For the text-containing cell, return its midpoint in [X, Y] coordinate format. 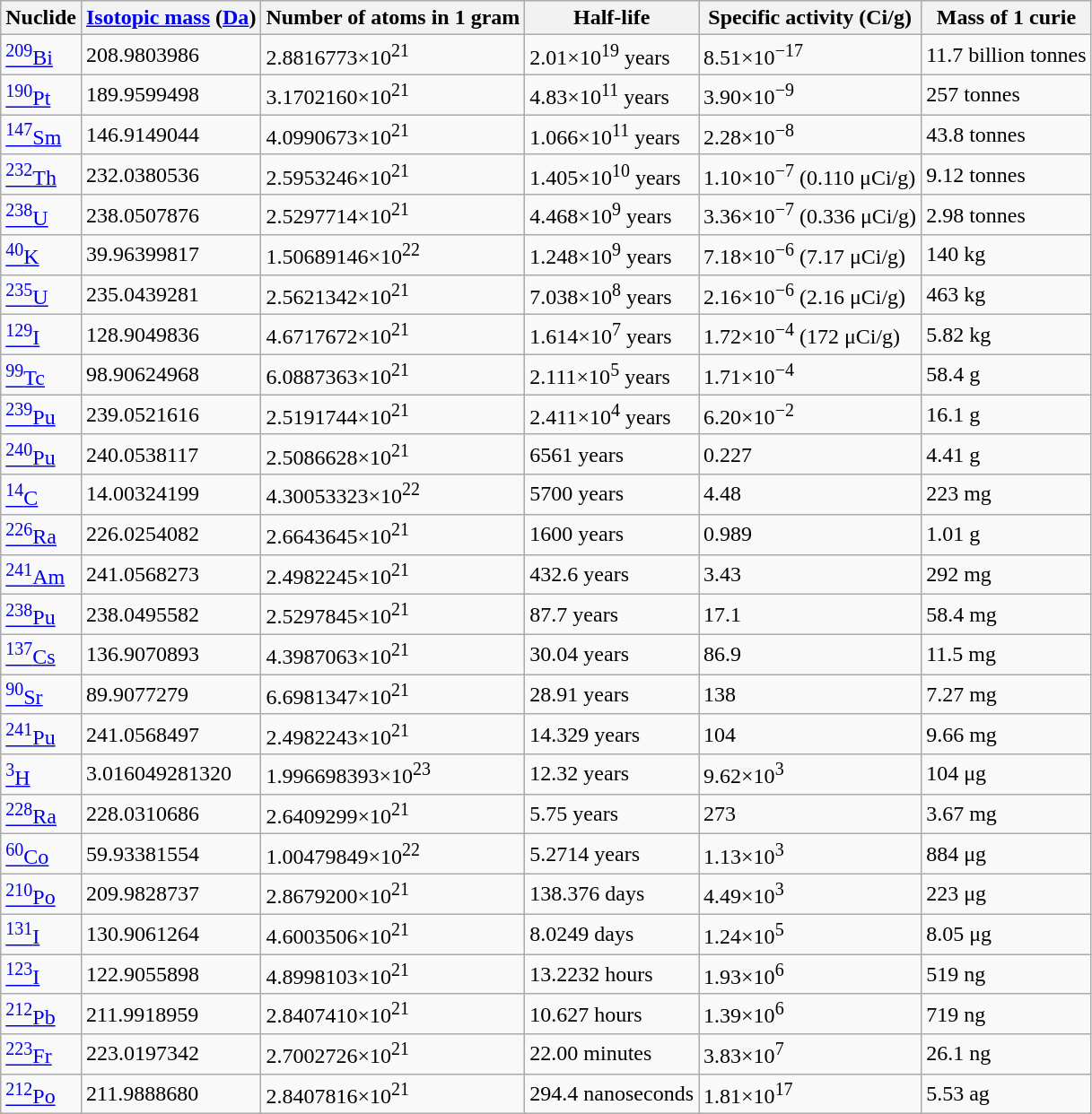
1.10×10−7 (0.110 μCi/g) [810, 174]
2.28×10−8 [810, 135]
8.51×10−17 [810, 56]
241.0568273 [170, 574]
1.81×1017 [810, 1094]
9.12 tonnes [1007, 174]
9.66 mg [1007, 734]
223 mg [1007, 495]
719 ng [1007, 1014]
294.4 nanoseconds [612, 1094]
228Ra [41, 814]
2.7002726×1021 [393, 1055]
4.8998103×1021 [393, 974]
1.93×106 [810, 974]
209.9828737 [170, 893]
Specific activity (Ci/g) [810, 18]
138 [810, 694]
1.13×103 [810, 854]
123I [41, 974]
432.6 years [612, 574]
238Pu [41, 615]
4.48 [810, 495]
22.00 minutes [612, 1055]
241.0568497 [170, 734]
4.6717672×1021 [393, 335]
2.8679200×1021 [393, 893]
122.9055898 [170, 974]
5.53 ag [1007, 1094]
Mass of 1 curie [1007, 18]
223.0197342 [170, 1055]
146.9149044 [170, 135]
292 mg [1007, 574]
240Pu [41, 454]
239.0521616 [170, 414]
2.5191744×1021 [393, 414]
223 μg [1007, 893]
238.0495582 [170, 615]
129I [41, 335]
238.0507876 [170, 215]
3.83×107 [810, 1055]
90Sr [41, 694]
147Sm [41, 135]
1.00479849×1022 [393, 854]
11.5 mg [1007, 655]
2.5297714×1021 [393, 215]
228.0310686 [170, 814]
6561 years [612, 454]
1.24×105 [810, 935]
138.376 days [612, 893]
104 [810, 734]
519 ng [1007, 974]
211.9918959 [170, 1014]
6.6981347×1021 [393, 694]
884 μg [1007, 854]
3.43 [810, 574]
131I [41, 935]
238U [41, 215]
4.3987063×1021 [393, 655]
190Pt [41, 95]
2.411×104 years [612, 414]
2.5953246×1021 [393, 174]
2.6643645×1021 [393, 535]
2.5086628×1021 [393, 454]
28.91 years [612, 694]
2.111×105 years [612, 375]
1.71×10−4 [810, 375]
8.0249 days [612, 935]
86.9 [810, 655]
130.9061264 [170, 935]
208.9803986 [170, 56]
59.93381554 [170, 854]
89.9077279 [170, 694]
1.50689146×1022 [393, 255]
3H [41, 775]
16.1 g [1007, 414]
2.98 tonnes [1007, 215]
2.5297845×1021 [393, 615]
1.066×1011 years [612, 135]
223Fr [41, 1055]
1.996698393×1023 [393, 775]
3.67 mg [1007, 814]
26.1 ng [1007, 1055]
14.329 years [612, 734]
1.614×107 years [612, 335]
2.8407816×1021 [393, 1094]
39.96399817 [170, 255]
4.30053323×1022 [393, 495]
226.0254082 [170, 535]
7.038×108 years [612, 294]
2.4982243×1021 [393, 734]
58.4 mg [1007, 615]
1.248×109 years [612, 255]
128.9049836 [170, 335]
13.2232 hours [612, 974]
210Po [41, 893]
7.27 mg [1007, 694]
2.6409299×1021 [393, 814]
1.39×106 [810, 1014]
239Pu [41, 414]
241Pu [41, 734]
2.01×1019 years [612, 56]
226Ra [41, 535]
0.227 [810, 454]
5.2714 years [612, 854]
257 tonnes [1007, 95]
1.405×1010 years [612, 174]
5.82 kg [1007, 335]
463 kg [1007, 294]
232.0380536 [170, 174]
2.5621342×1021 [393, 294]
5.75 years [612, 814]
4.6003506×1021 [393, 935]
232Th [41, 174]
209Bi [41, 56]
235.0439281 [170, 294]
212Po [41, 1094]
6.20×10−2 [810, 414]
0.989 [810, 535]
4.83×1011 years [612, 95]
104 μg [1007, 775]
1600 years [612, 535]
1.01 g [1007, 535]
3.1702160×1021 [393, 95]
Number of atoms in 1 gram [393, 18]
14C [41, 495]
2.4982245×1021 [393, 574]
235U [41, 294]
87.7 years [612, 615]
11.7 billion tonnes [1007, 56]
99Tc [41, 375]
140 kg [1007, 255]
12.32 years [612, 775]
58.4 g [1007, 375]
189.9599498 [170, 95]
2.16×10−6 (2.16 μCi/g) [810, 294]
8.05 μg [1007, 935]
136.9070893 [170, 655]
211.9888680 [170, 1094]
3.36×10−7 (0.336 μCi/g) [810, 215]
10.627 hours [612, 1014]
7.18×10−6 (7.17 μCi/g) [810, 255]
4.49×103 [810, 893]
4.0990673×1021 [393, 135]
60Co [41, 854]
212Pb [41, 1014]
14.00324199 [170, 495]
2.8816773×1021 [393, 56]
137Cs [41, 655]
241Am [41, 574]
Half-life [612, 18]
273 [810, 814]
2.8407410×1021 [393, 1014]
3.90×10−9 [810, 95]
98.90624968 [170, 375]
3.016049281320 [170, 775]
6.0887363×1021 [393, 375]
43.8 tonnes [1007, 135]
9.62×103 [810, 775]
Nuclide [41, 18]
40K [41, 255]
1.72×10−4 (172 μCi/g) [810, 335]
4.468×109 years [612, 215]
30.04 years [612, 655]
4.41 g [1007, 454]
Isotopic mass (Da) [170, 18]
5700 years [612, 495]
17.1 [810, 615]
240.0538117 [170, 454]
